Determine the [X, Y] coordinate at the center of the cell enclosing the given text.  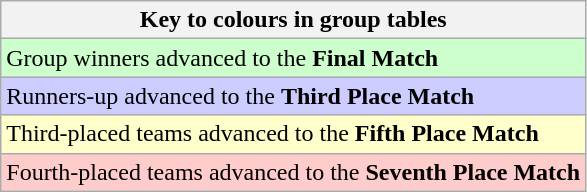
Runners-up advanced to the Third Place Match [294, 96]
Key to colours in group tables [294, 20]
Third-placed teams advanced to the Fifth Place Match [294, 134]
Group winners advanced to the Final Match [294, 58]
Fourth-placed teams advanced to the Seventh Place Match [294, 172]
